Locate the cell with the specified text and output its [x, y] center coordinate. 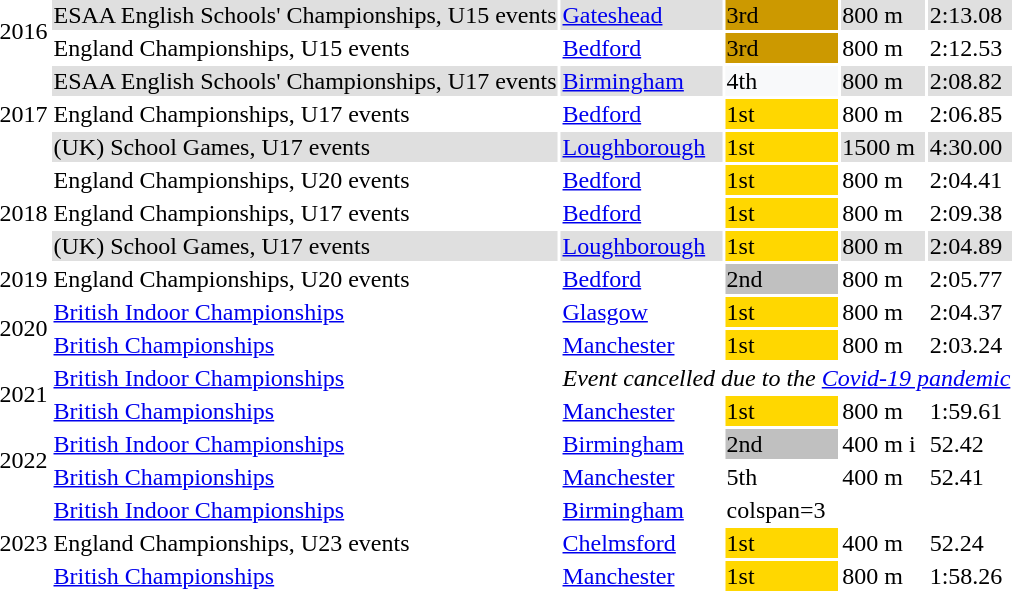
ESAA English Schools' Championships, U15 events [305, 15]
Gateshead [642, 15]
400 m i [883, 444]
Event cancelled due to the Covid-19 pandemic [786, 378]
Chelmsford [642, 543]
2:12.53 [970, 48]
4th [782, 81]
2:04.37 [970, 312]
2:04.89 [970, 246]
England Championships, U15 events [305, 48]
5th [782, 477]
52.24 [970, 543]
2:09.38 [970, 213]
4:30.00 [970, 147]
ESAA English Schools' Championships, U17 events [305, 81]
1:58.26 [970, 576]
England Championships, U23 events [305, 543]
2:04.41 [970, 180]
52.42 [970, 444]
52.41 [970, 477]
1:59.61 [970, 411]
2:06.85 [970, 114]
2:05.77 [970, 279]
2:08.82 [970, 81]
colspan=3 [782, 510]
1500 m [883, 147]
Glasgow [642, 312]
2:13.08 [970, 15]
2:03.24 [970, 345]
